Capture the cell that displays the provided text and extract its (x, y) central coordinate. 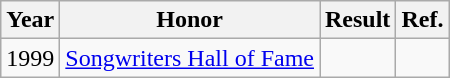
Result (358, 20)
Songwriters Hall of Fame (190, 58)
1999 (30, 58)
Honor (190, 20)
Year (30, 20)
Ref. (422, 20)
